Identify which cell holds the provided text, then report its [X, Y] central coordinate. 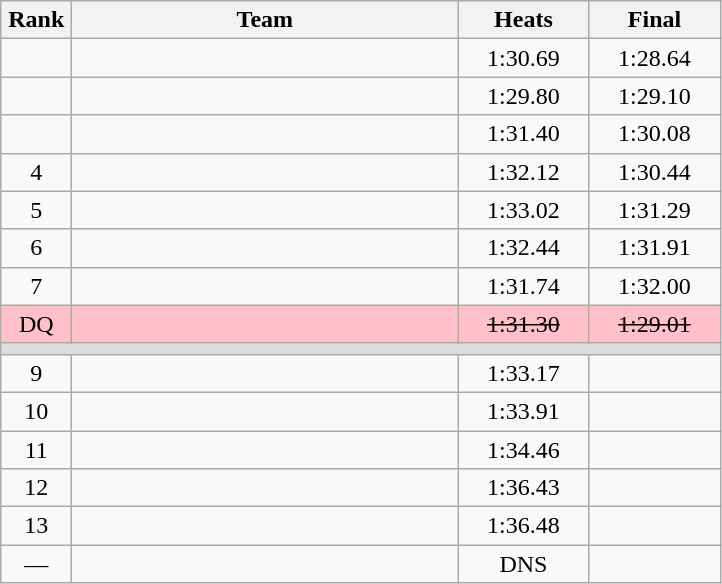
1:29.80 [524, 96]
1:32.00 [654, 286]
1:28.64 [654, 58]
11 [36, 449]
9 [36, 373]
Heats [524, 20]
1:31.29 [654, 210]
1:30.08 [654, 134]
1:31.30 [524, 324]
— [36, 564]
Rank [36, 20]
1:29.10 [654, 96]
1:31.74 [524, 286]
1:31.91 [654, 248]
10 [36, 411]
13 [36, 526]
5 [36, 210]
1:36.48 [524, 526]
Final [654, 20]
4 [36, 172]
1:32.44 [524, 248]
1:31.40 [524, 134]
DQ [36, 324]
1:29.01 [654, 324]
1:33.17 [524, 373]
Team [265, 20]
1:30.44 [654, 172]
1:33.02 [524, 210]
1:36.43 [524, 488]
1:33.91 [524, 411]
DNS [524, 564]
7 [36, 286]
6 [36, 248]
12 [36, 488]
1:32.12 [524, 172]
1:30.69 [524, 58]
1:34.46 [524, 449]
